Detect which cell encompasses the target text, then output its (x, y) center coordinate. 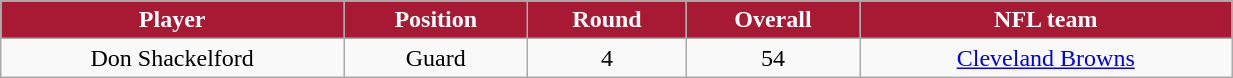
Round (607, 20)
NFL team (1046, 20)
4 (607, 58)
Guard (436, 58)
Don Shackelford (172, 58)
Overall (773, 20)
Position (436, 20)
Player (172, 20)
54 (773, 58)
Cleveland Browns (1046, 58)
